Output the (x, y) coordinate of the center of the cell containing the given text.  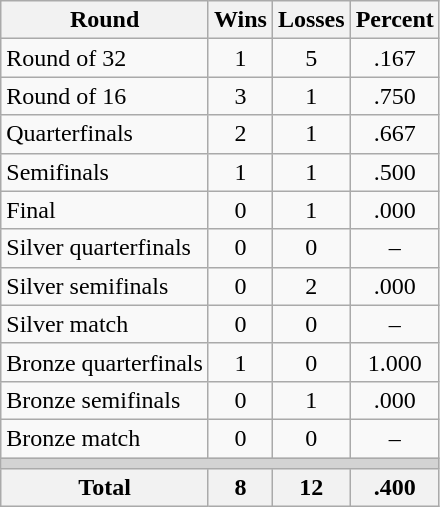
Silver quarterfinals (105, 248)
Percent (394, 20)
Silver semifinals (105, 286)
3 (240, 96)
.750 (394, 96)
Losses (311, 20)
Quarterfinals (105, 134)
Semifinals (105, 172)
Wins (240, 20)
Round of 32 (105, 58)
8 (240, 488)
12 (311, 488)
Total (105, 488)
.167 (394, 58)
Final (105, 210)
Round of 16 (105, 96)
Bronze match (105, 438)
.500 (394, 172)
.667 (394, 134)
Bronze quarterfinals (105, 362)
Round (105, 20)
Bronze semifinals (105, 400)
1.000 (394, 362)
5 (311, 58)
Silver match (105, 324)
.400 (394, 488)
